Locate the cell with the specified text and output its [X, Y] center coordinate. 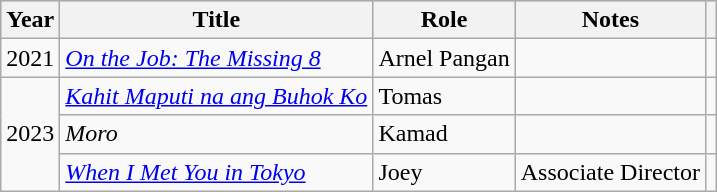
Kamad [444, 134]
Kahit Maputi na ang Buhok Ko [216, 96]
2023 [30, 134]
2021 [30, 58]
Moro [216, 134]
Arnel Pangan [444, 58]
Joey [444, 172]
Year [30, 20]
Notes [610, 20]
Tomas [444, 96]
When I Met You in Tokyo [216, 172]
On the Job: The Missing 8 [216, 58]
Associate Director [610, 172]
Title [216, 20]
Role [444, 20]
